Pinpoint the cell where the given text exists, returning its [X, Y] midpoint coordinate. 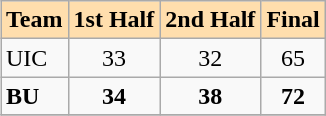
34 [114, 96]
BU [34, 96]
2nd Half [210, 20]
72 [293, 96]
Team [34, 20]
33 [114, 58]
32 [210, 58]
38 [210, 96]
65 [293, 58]
Final [293, 20]
1st Half [114, 20]
UIC [34, 58]
